For the text-containing cell, return its midpoint in [X, Y] coordinate format. 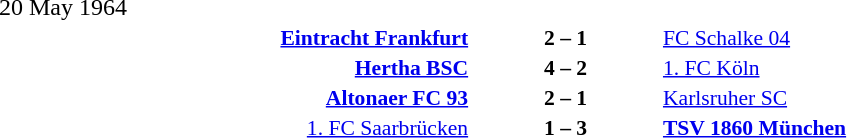
4 – 2 [566, 68]
